Detect which cell encompasses the target text, then output its (x, y) center coordinate. 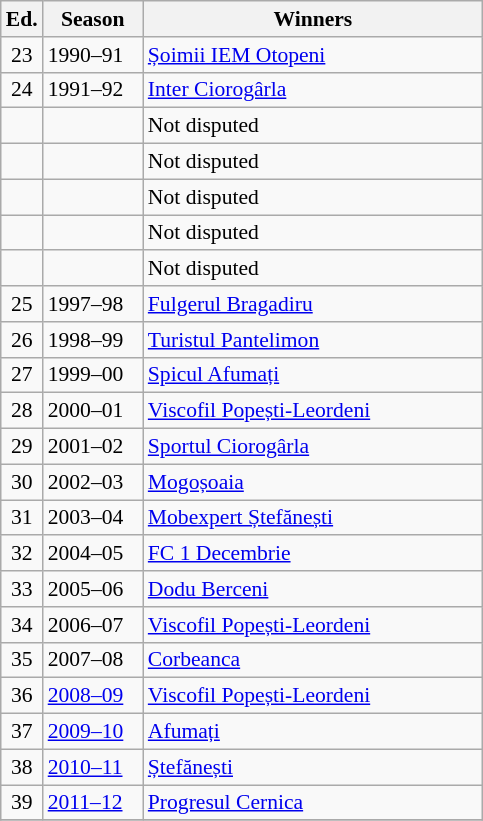
32 (22, 554)
Afumați (313, 732)
Spicul Afumați (313, 375)
2005–06 (93, 589)
2010–11 (93, 767)
33 (22, 589)
25 (22, 304)
26 (22, 340)
Șoimii IEM Otopeni (313, 55)
Ed. (22, 19)
38 (22, 767)
Ștefănești (313, 767)
37 (22, 732)
Inter Ciorogârla (313, 90)
24 (22, 90)
1997–98 (93, 304)
2001–02 (93, 447)
2006–07 (93, 625)
1991–92 (93, 90)
1990–91 (93, 55)
2002–03 (93, 482)
2008–09 (93, 696)
23 (22, 55)
Dodu Berceni (313, 589)
Winners (313, 19)
2003–04 (93, 518)
31 (22, 518)
29 (22, 447)
27 (22, 375)
2004–05 (93, 554)
2011–12 (93, 803)
Progresul Cernica (313, 803)
Mobexpert Ștefănești (313, 518)
Fulgerul Bragadiru (313, 304)
1998–99 (93, 340)
2009–10 (93, 732)
Mogoșoaia (313, 482)
39 (22, 803)
35 (22, 660)
Season (93, 19)
FC 1 Decembrie (313, 554)
2000–01 (93, 411)
34 (22, 625)
Turistul Pantelimon (313, 340)
Sportul Ciorogârla (313, 447)
2007–08 (93, 660)
28 (22, 411)
30 (22, 482)
36 (22, 696)
Corbeanca (313, 660)
1999–00 (93, 375)
